Provide the (X, Y) coordinate of the cell's center where the given text is located.  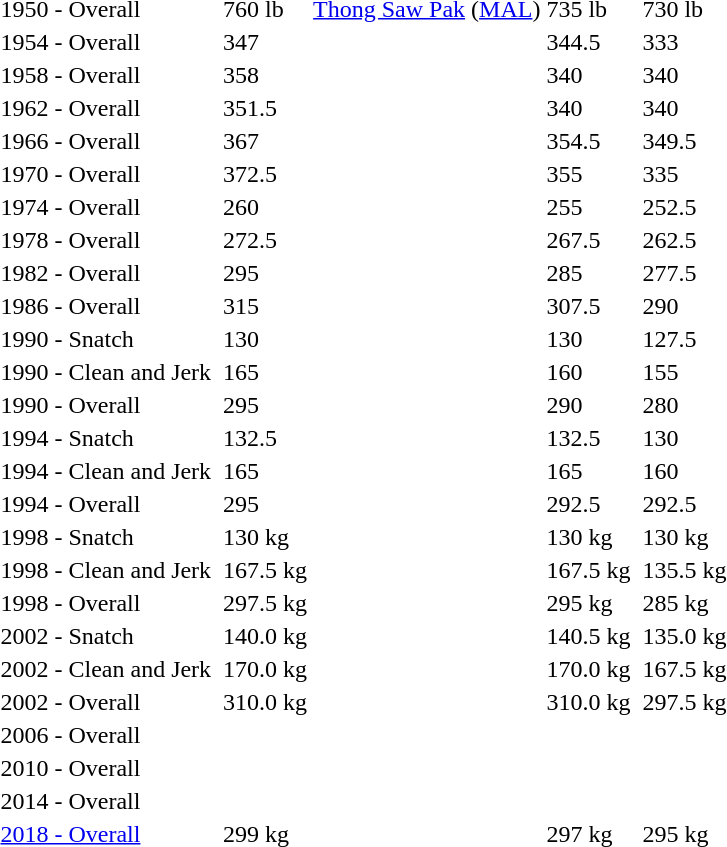
315 (266, 306)
351.5 (266, 108)
290 (588, 405)
255 (588, 207)
292.5 (588, 504)
355 (588, 174)
297.5 kg (266, 603)
140.5 kg (588, 636)
372.5 (266, 174)
367 (266, 141)
285 (588, 273)
140.0 kg (266, 636)
354.5 (588, 141)
160 (588, 372)
295 kg (588, 603)
272.5 (266, 240)
307.5 (588, 306)
344.5 (588, 42)
260 (266, 207)
358 (266, 75)
267.5 (588, 240)
347 (266, 42)
